Locate the cell with the specified text and output its (x, y) center coordinate. 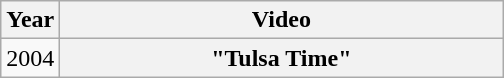
2004 (30, 58)
"Tulsa Time" (282, 58)
Video (282, 20)
Year (30, 20)
